From the cell containing the given text, extract its center point as (X, Y) coordinate. 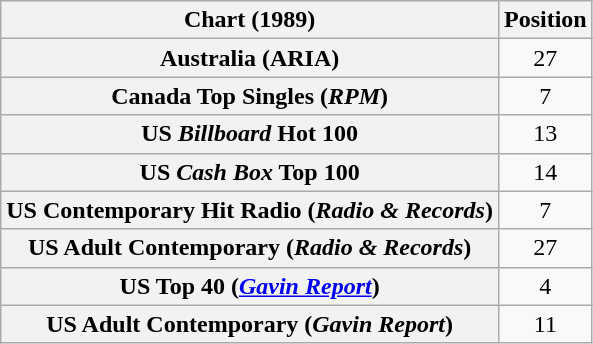
14 (545, 172)
11 (545, 324)
Position (545, 20)
US Adult Contemporary (Radio & Records) (250, 248)
US Top 40 (Gavin Report) (250, 286)
Canada Top Singles (RPM) (250, 96)
US Cash Box Top 100 (250, 172)
US Contemporary Hit Radio (Radio & Records) (250, 210)
Australia (ARIA) (250, 58)
4 (545, 286)
US Adult Contemporary (Gavin Report) (250, 324)
US Billboard Hot 100 (250, 134)
Chart (1989) (250, 20)
13 (545, 134)
